Locate the cell with the specified text and output its (X, Y) center coordinate. 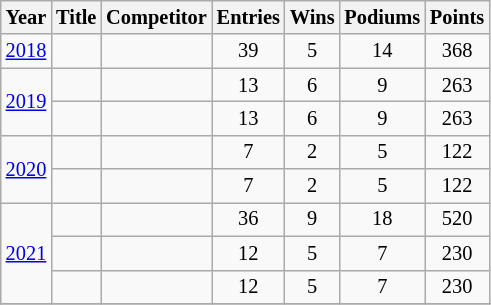
2018 (26, 51)
2020 (26, 168)
39 (248, 51)
14 (382, 51)
2021 (26, 252)
Year (26, 17)
Wins (312, 17)
Points (457, 17)
18 (382, 219)
Title (76, 17)
Competitor (156, 17)
368 (457, 51)
Podiums (382, 17)
Entries (248, 17)
36 (248, 219)
520 (457, 219)
2019 (26, 102)
